Extract the (x, y) coordinate from the center of the cell holding the provided text.  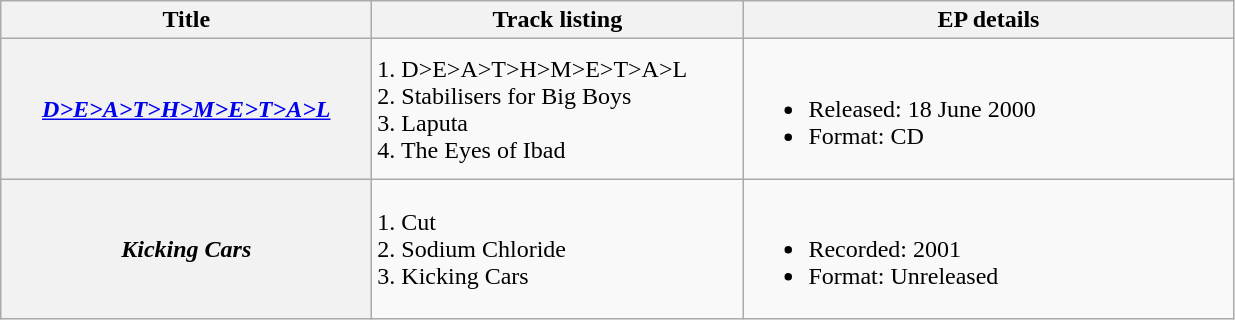
1. Cut2. Sodium Chloride3. Kicking Cars (558, 249)
1. D>E>A>T>H>M>E>T>A>L2. Stabilisers for Big Boys3. Laputa4. The Eyes of Ibad (558, 109)
D>E>A>T>H>M>E>T>A>L (186, 109)
Title (186, 20)
Track listing (558, 20)
Kicking Cars (186, 249)
Recorded: 2001Format: Unreleased (988, 249)
EP details (988, 20)
Released: 18 June 2000Format: CD (988, 109)
